Search for the cell housing the specified text and yield its [X, Y] center coordinate. 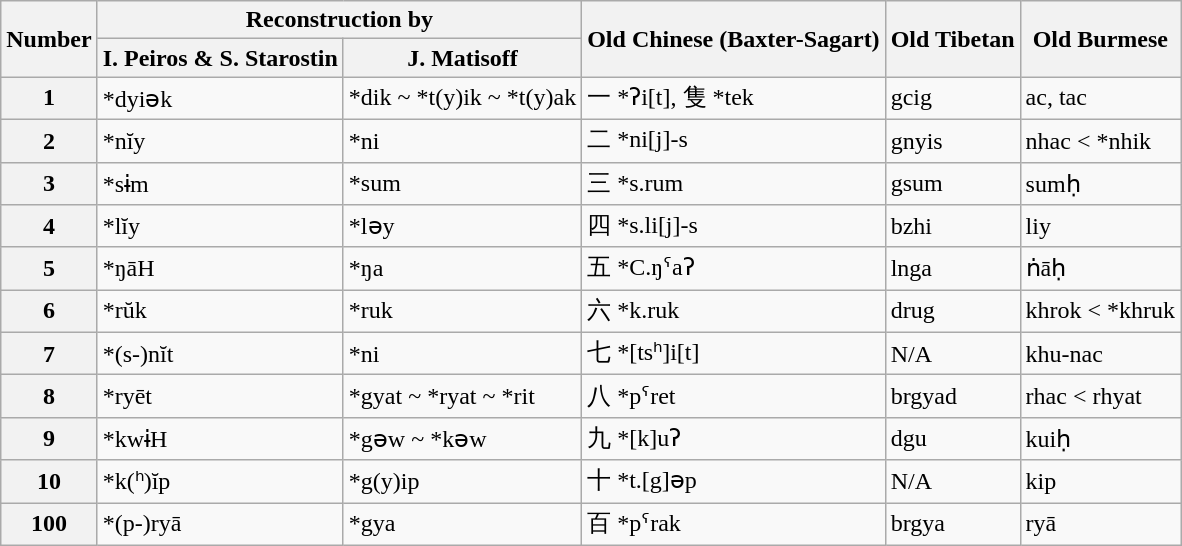
liy [1100, 226]
七 *[tsʰ]i[t] [734, 354]
4 [49, 226]
五 *C.ŋˤaʔ [734, 268]
I. Peiros & S. Starostin [220, 58]
八 *pˤret [734, 396]
gsum [952, 184]
ṅāḥ [1100, 268]
*gya [462, 524]
*sum [462, 184]
sumḥ [1100, 184]
Old Tibetan [952, 39]
Number [49, 39]
百 *pˤrak [734, 524]
*(p-)ryā [220, 524]
dgu [952, 438]
*ryēt [220, 396]
khrok < *khruk [1100, 312]
一 *ʔi[t], 隻 *tek [734, 98]
kip [1100, 482]
Reconstruction by [340, 20]
*dik ~ *t(y)ik ~ *t(y)ak [462, 98]
ryā [1100, 524]
Old Burmese [1100, 39]
7 [49, 354]
*ŋāH [220, 268]
*dyiǝk [220, 98]
brgyad [952, 396]
2 [49, 140]
Old Chinese (Baxter-Sagart) [734, 39]
*g(y)ip [462, 482]
6 [49, 312]
*rŭk [220, 312]
nhac < *nhik [1100, 140]
brgya [952, 524]
*lǝy [462, 226]
*nĭy [220, 140]
100 [49, 524]
*gǝw ~ *kǝw [462, 438]
8 [49, 396]
*gyat ~ *ryat ~ *rit [462, 396]
*ŋa [462, 268]
5 [49, 268]
bzhi [952, 226]
*sɨm [220, 184]
rhac < rhyat [1100, 396]
四 *s.li[j]-s [734, 226]
1 [49, 98]
drug [952, 312]
J. Matisoff [462, 58]
六 *k.ruk [734, 312]
kuiḥ [1100, 438]
lnga [952, 268]
九 *[k]uʔ [734, 438]
*lĭy [220, 226]
10 [49, 482]
*(s-)nĭt [220, 354]
ac, tac [1100, 98]
十 *t.[g]әp [734, 482]
*k(ʰ)ĭp [220, 482]
*kwɨH [220, 438]
二 *ni[j]-s [734, 140]
khu-nac [1100, 354]
*ruk [462, 312]
gcig [952, 98]
3 [49, 184]
三 *s.rum [734, 184]
9 [49, 438]
gnyis [952, 140]
